Provide the (X, Y) coordinate of the cell's center where the given text is located.  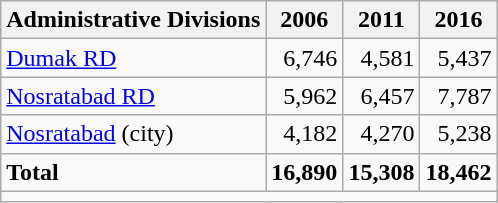
5,437 (458, 58)
2016 (458, 20)
Dumak RD (134, 58)
Administrative Divisions (134, 20)
5,962 (304, 96)
18,462 (458, 172)
Total (134, 172)
Nosratabad (city) (134, 134)
5,238 (458, 134)
2011 (382, 20)
16,890 (304, 172)
4,182 (304, 134)
4,270 (382, 134)
4,581 (382, 58)
6,457 (382, 96)
Nosratabad RD (134, 96)
7,787 (458, 96)
2006 (304, 20)
6,746 (304, 58)
15,308 (382, 172)
